Pinpoint the cell where the given text exists, returning its [X, Y] midpoint coordinate. 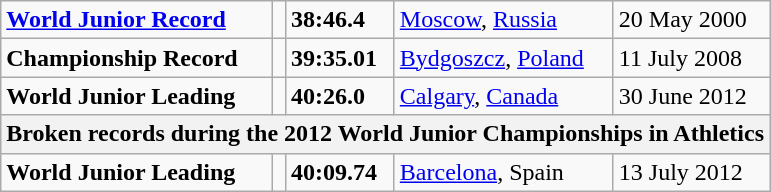
Bydgoszcz, Poland [504, 58]
Calgary, Canada [504, 96]
Barcelona, Spain [504, 172]
40:26.0 [340, 96]
30 June 2012 [691, 96]
11 July 2008 [691, 58]
40:09.74 [340, 172]
13 July 2012 [691, 172]
Broken records during the 2012 World Junior Championships in Athletics [386, 134]
Championship Record [137, 58]
Moscow, Russia [504, 20]
20 May 2000 [691, 20]
World Junior Record [137, 20]
39:35.01 [340, 58]
38:46.4 [340, 20]
